Search for the cell housing the specified text and yield its [X, Y] center coordinate. 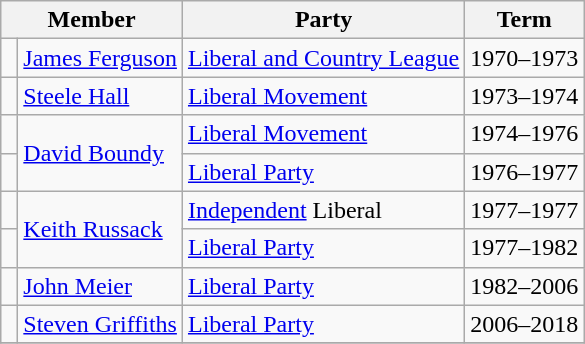
Steven Griffiths [100, 324]
1977–1977 [524, 210]
Steele Hall [100, 96]
Party [323, 20]
2006–2018 [524, 324]
Liberal and Country League [323, 58]
1976–1977 [524, 172]
Keith Russack [100, 229]
David Boundy [100, 153]
Term [524, 20]
Member [92, 20]
1977–1982 [524, 248]
John Meier [100, 286]
1982–2006 [524, 286]
1970–1973 [524, 58]
1974–1976 [524, 134]
Independent Liberal [323, 210]
James Ferguson [100, 58]
1973–1974 [524, 96]
